Find where the given text appears and provide that cell's center as [x, y] coordinate. 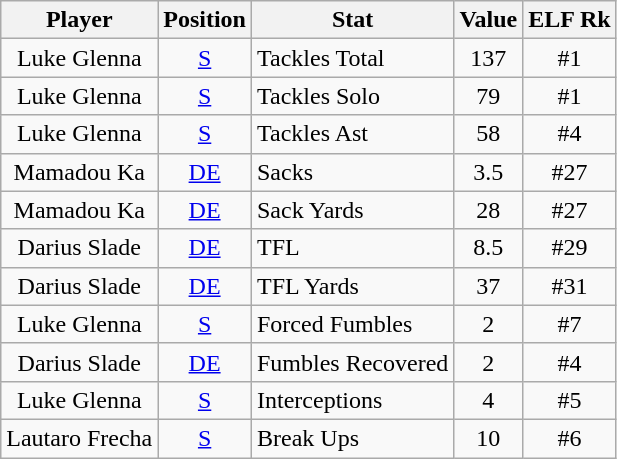
Value [488, 20]
Tackles Total [352, 58]
37 [488, 286]
Interceptions [352, 400]
Sack Yards [352, 210]
Fumbles Recovered [352, 362]
79 [488, 96]
137 [488, 58]
#6 [570, 438]
10 [488, 438]
Stat [352, 20]
Lautaro Frecha [80, 438]
ELF Rk [570, 20]
#29 [570, 248]
28 [488, 210]
#31 [570, 286]
Tackles Ast [352, 134]
4 [488, 400]
Tackles Solo [352, 96]
Break Ups [352, 438]
#5 [570, 400]
Position [205, 20]
Sacks [352, 172]
8.5 [488, 248]
TFL Yards [352, 286]
3.5 [488, 172]
Forced Fumbles [352, 324]
58 [488, 134]
TFL [352, 248]
Player [80, 20]
#7 [570, 324]
